Determine the [X, Y] coordinate at the center of the cell enclosing the given text.  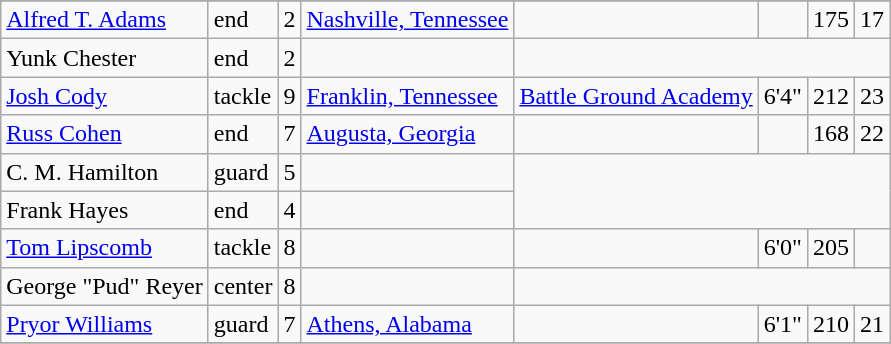
Frank Hayes [105, 210]
210 [830, 324]
Battle Ground Academy [636, 96]
Athens, Alabama [408, 324]
Pryor Williams [105, 324]
6'0" [782, 248]
Josh Cody [105, 96]
Russ Cohen [105, 134]
center [243, 286]
Nashville, Tennessee [408, 20]
17 [872, 20]
21 [872, 324]
212 [830, 96]
5 [290, 172]
168 [830, 134]
Yunk Chester [105, 58]
175 [830, 20]
C. M. Hamilton [105, 172]
Alfred T. Adams [105, 20]
205 [830, 248]
6'1" [782, 324]
Augusta, Georgia [408, 134]
23 [872, 96]
Tom Lipscomb [105, 248]
9 [290, 96]
George "Pud" Reyer [105, 286]
6'4" [782, 96]
22 [872, 134]
4 [290, 210]
Franklin, Tennessee [408, 96]
